Determine the [x, y] coordinate at the center of the cell enclosing the given text.  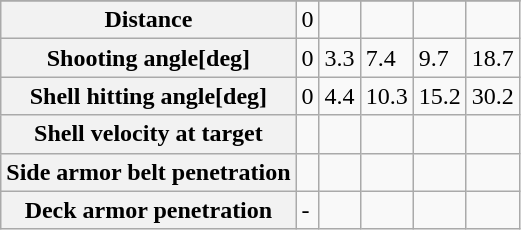
18.7 [492, 58]
7.4 [386, 58]
Shooting angle[deg] [148, 58]
4.4 [340, 96]
- [308, 210]
Shell hitting angle[deg] [148, 96]
9.7 [440, 58]
Distance [148, 20]
10.3 [386, 96]
Deck armor penetration [148, 210]
15.2 [440, 96]
Side armor belt penetration [148, 172]
30.2 [492, 96]
Shell velocity at target [148, 134]
3.3 [340, 58]
